Pinpoint the cell where the given text exists, returning its [x, y] midpoint coordinate. 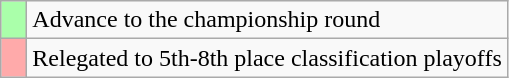
Advance to the championship round [267, 20]
Relegated to 5th-8th place classification playoffs [267, 58]
